Return [X, Y] of the center of cell containing provided text 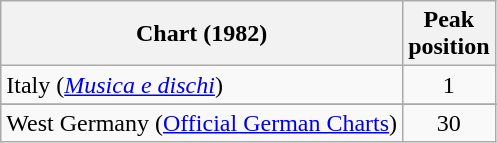
West Germany (Official German Charts) [202, 123]
1 [449, 85]
Chart (1982) [202, 34]
30 [449, 123]
Peakposition [449, 34]
Italy (Musica e dischi) [202, 85]
